Scan for the cell matching the given text and deliver its [X, Y] coordinate at center. 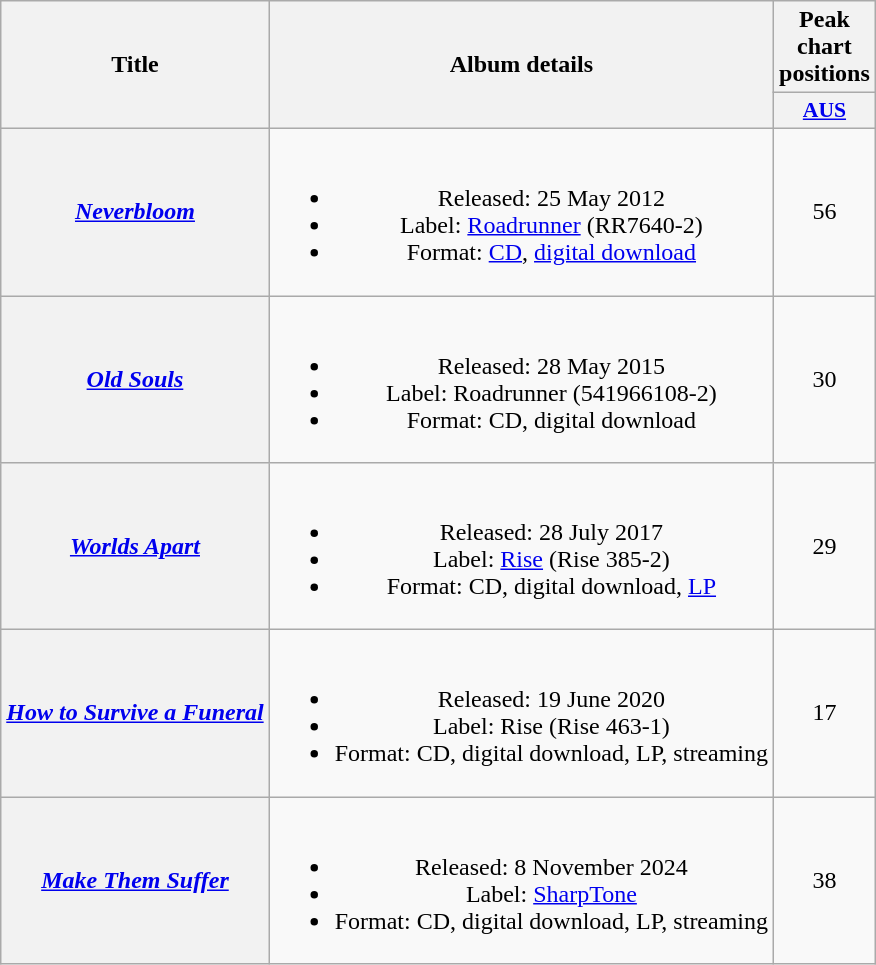
Album details [521, 65]
Released: 25 May 2012Label: Roadrunner (RR7640-2)Format: CD, digital download [521, 212]
Old Souls [135, 380]
30 [825, 380]
Make Them Suffer [135, 880]
AUS [825, 111]
How to Survive a Funeral [135, 714]
Neverbloom [135, 212]
29 [825, 546]
Title [135, 65]
Worlds Apart [135, 546]
56 [825, 212]
17 [825, 714]
Released: 28 May 2015Label: Roadrunner (541966108-2)Format: CD, digital download [521, 380]
Peak chart positions [825, 47]
Released: 28 July 2017Label: Rise (Rise 385-2)Format: CD, digital download, LP [521, 546]
38 [825, 880]
Released: 8 November 2024Label: SharpToneFormat: CD, digital download, LP, streaming [521, 880]
Released: 19 June 2020Label: Rise (Rise 463-1)Format: CD, digital download, LP, streaming [521, 714]
